Detect which cell encompasses the target text, then output its (x, y) center coordinate. 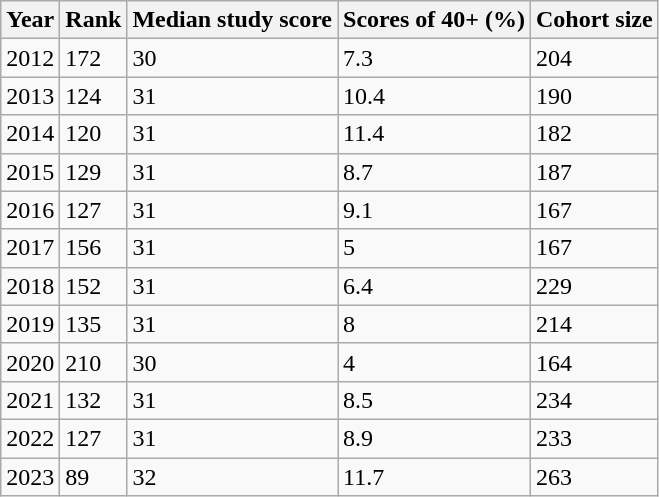
2020 (30, 362)
8.7 (434, 172)
32 (232, 477)
7.3 (434, 58)
2019 (30, 324)
164 (594, 362)
Cohort size (594, 20)
124 (94, 96)
2023 (30, 477)
10.4 (434, 96)
2022 (30, 438)
11.4 (434, 134)
5 (434, 248)
2016 (30, 210)
9.1 (434, 210)
Year (30, 20)
2012 (30, 58)
135 (94, 324)
Scores of 40+ (%) (434, 20)
263 (594, 477)
132 (94, 400)
229 (594, 286)
172 (94, 58)
2021 (30, 400)
Rank (94, 20)
2018 (30, 286)
156 (94, 248)
Median study score (232, 20)
8.5 (434, 400)
2014 (30, 134)
4 (434, 362)
234 (594, 400)
6.4 (434, 286)
8 (434, 324)
214 (594, 324)
187 (594, 172)
190 (594, 96)
89 (94, 477)
11.7 (434, 477)
120 (94, 134)
233 (594, 438)
152 (94, 286)
2017 (30, 248)
2013 (30, 96)
129 (94, 172)
182 (594, 134)
204 (594, 58)
2015 (30, 172)
8.9 (434, 438)
210 (94, 362)
